Output the (X, Y) coordinate of the center of the cell containing the given text.  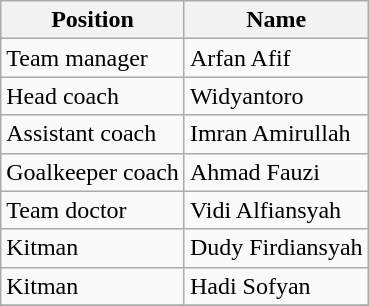
Team manager (93, 58)
Dudy Firdiansyah (276, 248)
Position (93, 20)
Assistant coach (93, 134)
Ahmad Fauzi (276, 172)
Team doctor (93, 210)
Head coach (93, 96)
Imran Amirullah (276, 134)
Name (276, 20)
Widyantoro (276, 96)
Goalkeeper coach (93, 172)
Vidi Alfiansyah (276, 210)
Hadi Sofyan (276, 286)
Arfan Afif (276, 58)
